From the cell containing the given text, extract its center point as [x, y] coordinate. 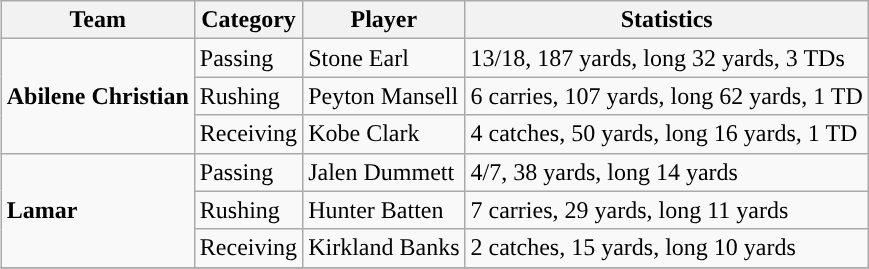
Peyton Mansell [384, 96]
4/7, 38 yards, long 14 yards [666, 172]
2 catches, 15 yards, long 10 yards [666, 248]
7 carries, 29 yards, long 11 yards [666, 210]
6 carries, 107 yards, long 62 yards, 1 TD [666, 96]
Statistics [666, 20]
Player [384, 20]
Jalen Dummett [384, 172]
Lamar [98, 210]
Team [98, 20]
4 catches, 50 yards, long 16 yards, 1 TD [666, 134]
Stone Earl [384, 58]
Kirkland Banks [384, 248]
Category [248, 20]
Abilene Christian [98, 96]
13/18, 187 yards, long 32 yards, 3 TDs [666, 58]
Kobe Clark [384, 134]
Hunter Batten [384, 210]
